Pinpoint the cell where the given text exists, returning its (X, Y) midpoint coordinate. 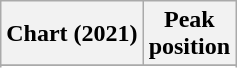
Chart (2021) (72, 34)
Peak position (189, 34)
